Search for the cell housing the specified text and yield its [X, Y] center coordinate. 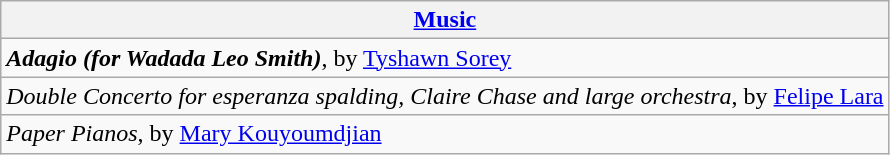
Adagio (for Wadada Leo Smith), by Tyshawn Sorey [445, 58]
Paper Pianos, by Mary Kouyoumdjian [445, 134]
Music [445, 20]
Double Concerto for esperanza spalding, Claire Chase and large orchestra, by Felipe Lara [445, 96]
